Capture the cell that displays the provided text and extract its [X, Y] central coordinate. 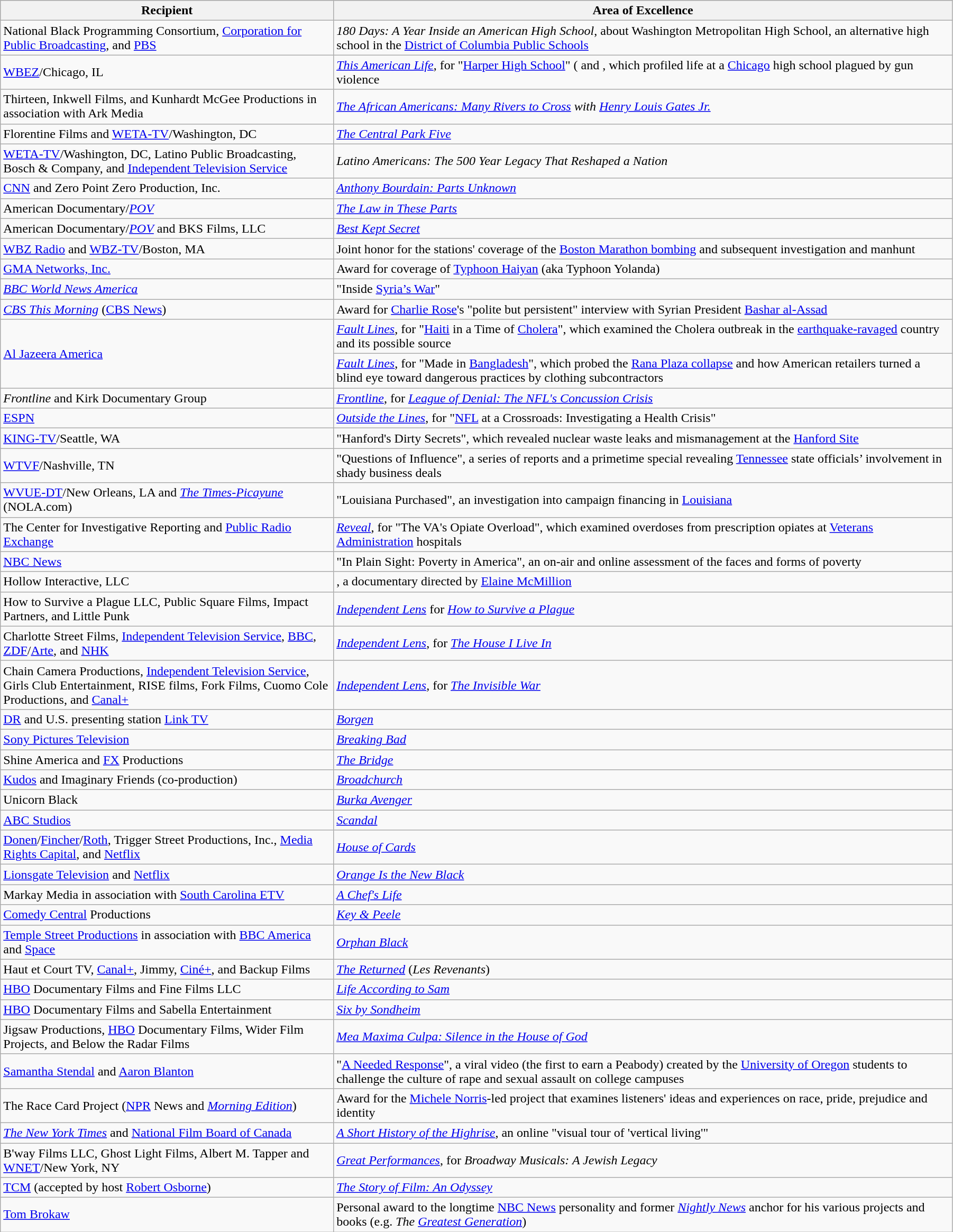
Joint honor for the stations' coverage of the Boston Marathon bombing and subsequent investigation and manhunt [643, 249]
Burka Avenger [643, 800]
Scandal [643, 820]
Comedy Central Productions [167, 915]
"Inside Syria’s War" [643, 289]
Al Jazeera America [167, 354]
NBC News [167, 562]
WBEZ/Chicago, IL [167, 72]
GMA Networks, Inc. [167, 269]
Florentine Films and WETA-TV/Washington, DC [167, 134]
Temple Street Productions in association with BBC America and Space [167, 942]
Reveal, for "The VA's Opiate Overload", which examined overdoses from prescription opiates at Veterans Administration hospitals [643, 534]
This American Life, for "Harper High School" ( and , which profiled life at a Chicago high school plagued by gun violence [643, 72]
Donen/Fincher/Roth, Trigger Street Productions, Inc., Media Rights Capital, and Netflix [167, 847]
Borgen [643, 719]
Independent Lens for How to Survive a Plague [643, 609]
The Law in These Parts [643, 208]
Breaking Bad [643, 739]
WVUE-DT/New Orleans, LA and The Times-Picayune (NOLA.com) [167, 500]
KING-TV/Seattle, WA [167, 438]
Lionsgate Television and Netflix [167, 875]
Sony Pictures Television [167, 739]
Outside the Lines, for "NFL at a Crossroads: Investigating a Health Crisis" [643, 418]
ESPN [167, 418]
Jigsaw Productions, HBO Documentary Films, Wider Film Projects, and Below the Radar Films [167, 1036]
"Hanford's Dirty Secrets", which revealed nuclear waste leaks and mismanagement at the Hanford Site [643, 438]
WBZ Radio and WBZ-TV/Boston, MA [167, 249]
Charlotte Street Films, Independent Television Service, BBC, ZDF/Arte, and NHK [167, 643]
The Center for Investigative Reporting and Public Radio Exchange [167, 534]
The Story of Film: An Odyssey [643, 1188]
Markay Media in association with South Carolina ETV [167, 895]
"Questions of Influence", a series of reports and a primetime special revealing Tennessee state officials’ involvement in shady business deals [643, 465]
National Black Programming Consortium, Corporation for Public Broadcasting, and PBS [167, 38]
Chain Camera Productions, Independent Television Service, Girls Club Entertainment, RISE films, Fork Films, Cuomo Cole Productions, and Canal+ [167, 685]
Mea Maxima Culpa: Silence in the House of God [643, 1036]
Anthony Bourdain: Parts Unknown [643, 188]
Personal award to the longtime NBC News personality and former Nightly News anchor for his various projects and books (e.g. The Greatest Generation) [643, 1215]
The African Americans: Many Rivers to Cross with Henry Louis Gates Jr. [643, 107]
The New York Times and National Film Board of Canada [167, 1133]
"Louisiana Purchased", an investigation into campaign financing in Louisiana [643, 500]
Haut et Court TV, Canal+, Jimmy, Ciné+, and Backup Films [167, 969]
Samantha Stendal and Aaron Blanton [167, 1071]
Six by Sondheim [643, 1009]
American Documentary/POV [167, 208]
Independent Lens, for The House I Live In [643, 643]
The Bridge [643, 760]
Award for coverage of Typhoon Haiyan (aka Typhoon Yolanda) [643, 269]
DR and U.S. presenting station Link TV [167, 719]
Unicorn Black [167, 800]
Key & Peele [643, 915]
WTVF/Nashville, TN [167, 465]
Great Performances, for Broadway Musicals: A Jewish Legacy [643, 1160]
HBO Documentary Films and Fine Films LLC [167, 989]
CNN and Zero Point Zero Production, Inc. [167, 188]
Frontline, for League of Denial: The NFL's Concussion Crisis [643, 398]
Thirteen, Inkwell Films, and Kunhardt McGee Productions in association with Ark Media [167, 107]
Hollow Interactive, LLC [167, 582]
WETA-TV/Washington, DC, Latino Public Broadcasting, Bosch & Company, and Independent Television Service [167, 161]
Best Kept Secret [643, 228]
A Chef's Life [643, 895]
Tom Brokaw [167, 1215]
A Short History of the Highrise, an online "visual tour of 'vertical living'" [643, 1133]
B'way Films LLC, Ghost Light Films, Albert M. Tapper and WNET/New York, NY [167, 1160]
Life According to Sam [643, 989]
Award for the Michele Norris-led project that examines listeners' ideas and experiences on race, pride, prejudice and identity [643, 1105]
Award for Charlie Rose's "polite but persistent" interview with Syrian President Bashar al-Assad [643, 309]
How to Survive a Plague LLC, Public Square Films, Impact Partners, and Little Punk [167, 609]
Area of Excellence [643, 11]
BBC World News America [167, 289]
TCM (accepted by host Robert Osborne) [167, 1188]
Recipient [167, 11]
House of Cards [643, 847]
HBO Documentary Films and Sabella Entertainment [167, 1009]
Orphan Black [643, 942]
Orange Is the New Black [643, 875]
The Returned (Les Revenants) [643, 969]
CBS This Morning (CBS News) [167, 309]
Latino Americans: The 500 Year Legacy That Reshaped a Nation [643, 161]
American Documentary/POV and BKS Films, LLC [167, 228]
Independent Lens, for The Invisible War [643, 685]
, a documentary directed by Elaine McMillion [643, 582]
Kudos and Imaginary Friends (co-production) [167, 780]
Shine America and FX Productions [167, 760]
Broadchurch [643, 780]
Frontline and Kirk Documentary Group [167, 398]
ABC Studios [167, 820]
Fault Lines, for "Haiti in a Time of Cholera", which examined the Cholera outbreak in the earthquake-ravaged country and its possible source [643, 336]
The Central Park Five [643, 134]
"In Plain Sight: Poverty in America", an on-air and online assessment of the faces and forms of poverty [643, 562]
The Race Card Project (NPR News and Morning Edition) [167, 1105]
